Determine the (x, y) coordinate at the center of the cell enclosing the given text.  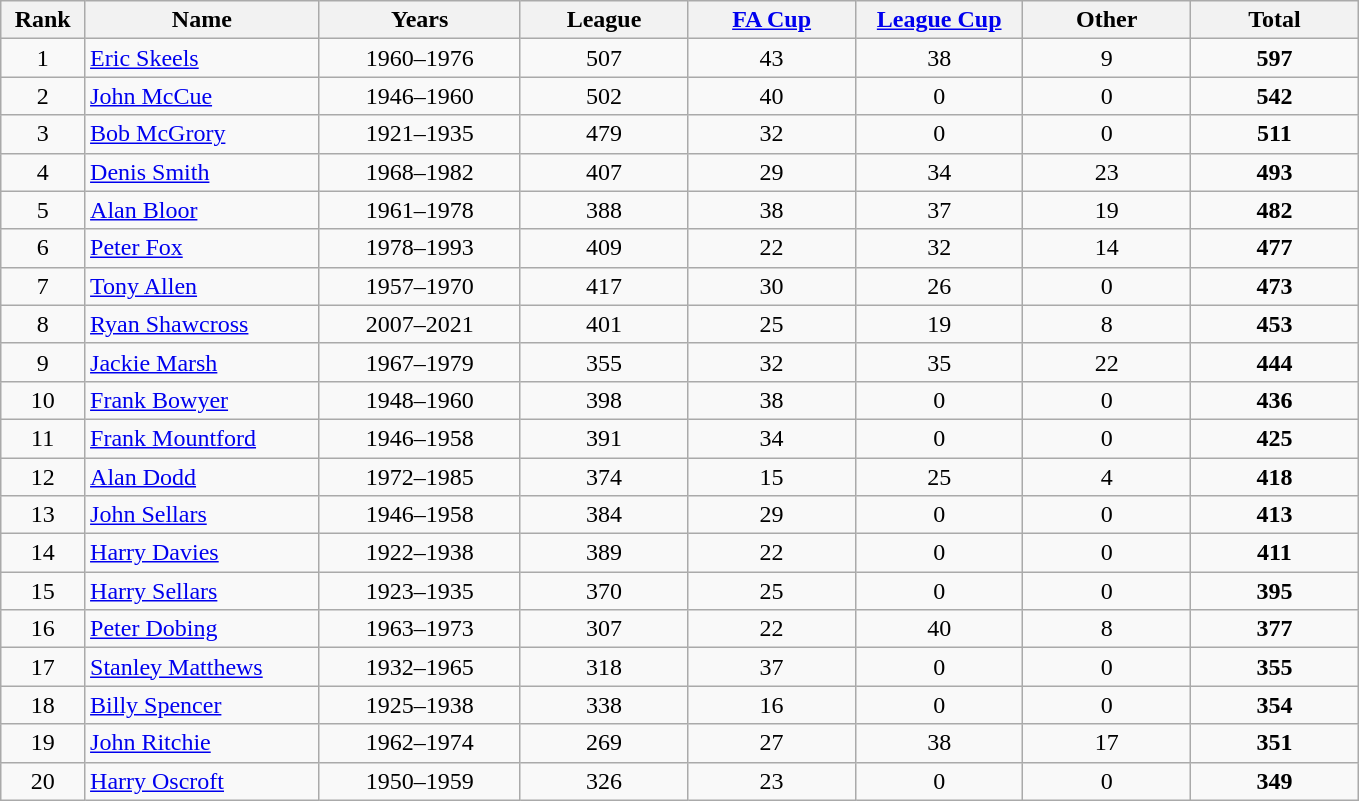
26 (939, 286)
FA Cup (772, 20)
1968–1982 (420, 172)
Tony Allen (202, 286)
389 (604, 553)
Harry Oscroft (202, 781)
1946–1960 (420, 96)
20 (43, 781)
493 (1275, 172)
John McCue (202, 96)
Frank Mountford (202, 438)
354 (1275, 705)
413 (1275, 515)
326 (604, 781)
Name (202, 20)
1962–1974 (420, 743)
401 (604, 324)
444 (1275, 362)
409 (604, 248)
1932–1965 (420, 667)
5 (43, 210)
377 (1275, 629)
479 (604, 134)
473 (1275, 286)
1922–1938 (420, 553)
Billy Spencer (202, 705)
338 (604, 705)
3 (43, 134)
Frank Bowyer (202, 400)
John Sellars (202, 515)
507 (604, 58)
35 (939, 362)
384 (604, 515)
1972–1985 (420, 477)
Stanley Matthews (202, 667)
374 (604, 477)
Alan Bloor (202, 210)
Bob McGrory (202, 134)
1 (43, 58)
Years (420, 20)
Harry Sellars (202, 591)
Total (1275, 20)
43 (772, 58)
370 (604, 591)
477 (1275, 248)
Alan Dodd (202, 477)
1960–1976 (420, 58)
453 (1275, 324)
13 (43, 515)
Jackie Marsh (202, 362)
30 (772, 286)
11 (43, 438)
425 (1275, 438)
388 (604, 210)
269 (604, 743)
18 (43, 705)
1957–1970 (420, 286)
1978–1993 (420, 248)
417 (604, 286)
482 (1275, 210)
Other (1107, 20)
307 (604, 629)
Eric Skeels (202, 58)
6 (43, 248)
1923–1935 (420, 591)
391 (604, 438)
12 (43, 477)
597 (1275, 58)
League (604, 20)
418 (1275, 477)
511 (1275, 134)
Peter Fox (202, 248)
27 (772, 743)
318 (604, 667)
1950–1959 (420, 781)
League Cup (939, 20)
349 (1275, 781)
407 (604, 172)
2007–2021 (420, 324)
542 (1275, 96)
Harry Davies (202, 553)
395 (1275, 591)
Denis Smith (202, 172)
1925–1938 (420, 705)
1963–1973 (420, 629)
411 (1275, 553)
10 (43, 400)
1967–1979 (420, 362)
1961–1978 (420, 210)
John Ritchie (202, 743)
Ryan Shawcross (202, 324)
7 (43, 286)
351 (1275, 743)
1948–1960 (420, 400)
398 (604, 400)
Rank (43, 20)
1921–1935 (420, 134)
2 (43, 96)
Peter Dobing (202, 629)
436 (1275, 400)
502 (604, 96)
